For the text-containing cell, return its midpoint in [x, y] coordinate format. 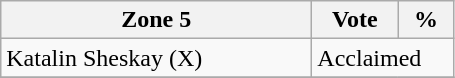
Zone 5 [156, 20]
Vote [355, 20]
Katalin Sheskay (X) [156, 58]
% [426, 20]
Acclaimed [383, 58]
